Capture the cell that displays the provided text and extract its (X, Y) central coordinate. 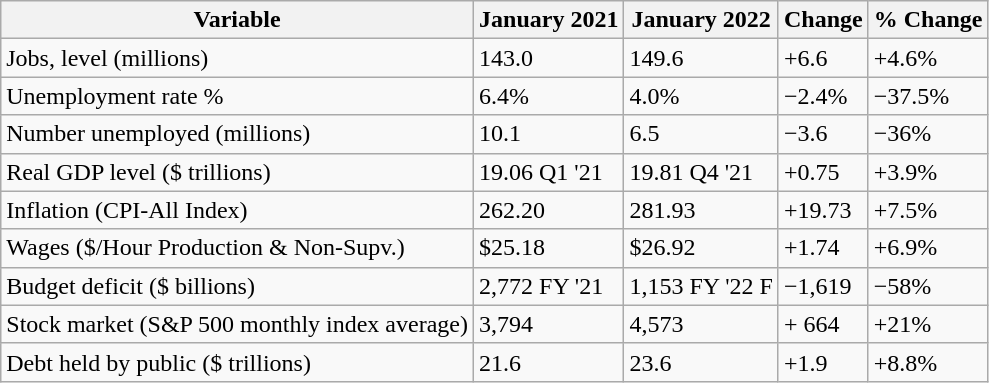
6.4% (549, 96)
262.20 (549, 210)
+3.9% (928, 172)
Variable (238, 20)
−1,619 (823, 286)
+21% (928, 324)
+7.5% (928, 210)
23.6 (702, 362)
10.1 (549, 134)
−58% (928, 286)
281.93 (702, 210)
+0.75 (823, 172)
21.6 (549, 362)
−2.4% (823, 96)
4.0% (702, 96)
Budget deficit ($ billions) (238, 286)
Real GDP level ($ trillions) (238, 172)
January 2021 (549, 20)
6.5 (702, 134)
$26.92 (702, 248)
143.0 (549, 58)
+1.74 (823, 248)
Debt held by public ($ trillions) (238, 362)
Change (823, 20)
19.06 Q1 '21 (549, 172)
+ 664 (823, 324)
Jobs, level (millions) (238, 58)
Unemployment rate % (238, 96)
+4.6% (928, 58)
Number unemployed (millions) (238, 134)
% Change (928, 20)
Inflation (CPI-All Index) (238, 210)
+6.6 (823, 58)
Stock market (S&P 500 monthly index average) (238, 324)
3,794 (549, 324)
4,573 (702, 324)
January 2022 (702, 20)
19.81 Q4 '21 (702, 172)
2,772 FY '21 (549, 286)
−36% (928, 134)
+8.8% (928, 362)
+1.9 (823, 362)
+19.73 (823, 210)
−37.5% (928, 96)
$25.18 (549, 248)
Wages ($/Hour Production & Non-Supv.) (238, 248)
149.6 (702, 58)
+6.9% (928, 248)
1,153 FY '22 F (702, 286)
−3.6 (823, 134)
